From the cell containing the given text, extract its center point as [x, y] coordinate. 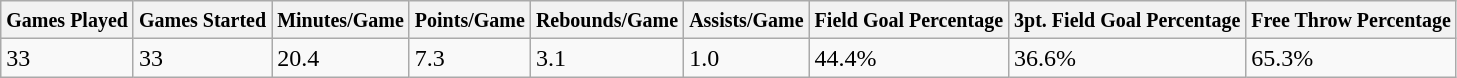
Games Started [202, 20]
1.0 [746, 58]
36.6% [1128, 58]
Minutes/Game [341, 20]
Free Throw Percentage [1352, 20]
Rebounds/Game [606, 20]
Field Goal Percentage [908, 20]
3pt. Field Goal Percentage [1128, 20]
44.4% [908, 58]
Games Played [68, 20]
Assists/Game [746, 20]
3.1 [606, 58]
65.3% [1352, 58]
7.3 [470, 58]
20.4 [341, 58]
Points/Game [470, 20]
